Pinpoint the cell where the given text exists, returning its (X, Y) midpoint coordinate. 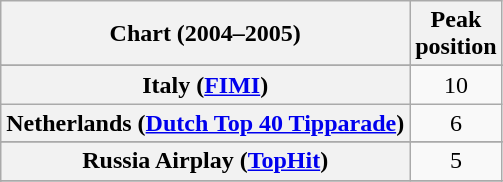
Netherlands (Dutch Top 40 Tipparade) (206, 123)
5 (456, 161)
10 (456, 85)
Peakposition (456, 34)
Russia Airplay (TopHit) (206, 161)
Italy (FIMI) (206, 85)
6 (456, 123)
Chart (2004–2005) (206, 34)
